Locate the cell with the specified text and output its [X, Y] center coordinate. 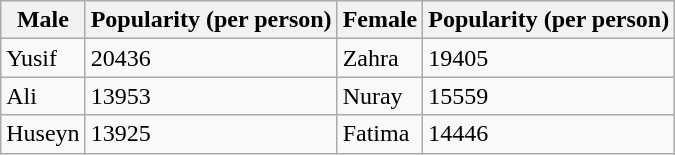
13953 [211, 96]
15559 [549, 96]
14446 [549, 134]
20436 [211, 58]
Fatima [380, 134]
Huseyn [43, 134]
13925 [211, 134]
Male [43, 20]
Ali [43, 96]
Nuray [380, 96]
Zahra [380, 58]
19405 [549, 58]
Female [380, 20]
Yusif [43, 58]
